For the text-containing cell, return its midpoint in [x, y] coordinate format. 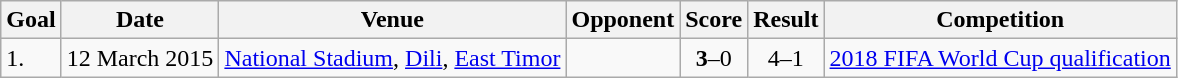
Score [714, 20]
Competition [1000, 20]
Goal [31, 20]
12 March 2015 [140, 58]
1. [31, 58]
Date [140, 20]
Result [786, 20]
2018 FIFA World Cup qualification [1000, 58]
National Stadium, Dili, East Timor [392, 58]
3–0 [714, 58]
4–1 [786, 58]
Opponent [623, 20]
Venue [392, 20]
